Capture the cell that displays the provided text and extract its (x, y) central coordinate. 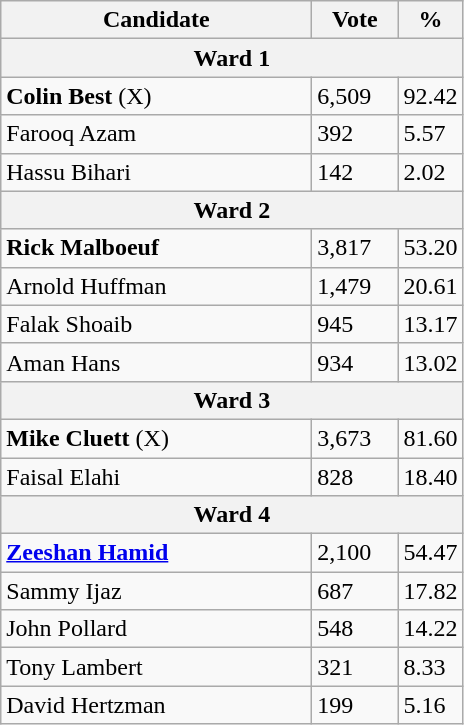
20.61 (430, 286)
Zeeshan Hamid (156, 553)
2,100 (355, 553)
Faisal Elahi (156, 477)
Mike Cluett (X) (156, 438)
Sammy Ijaz (156, 591)
Rick Malboeuf (156, 248)
548 (355, 629)
142 (355, 172)
687 (355, 591)
Farooq Azam (156, 134)
Vote (355, 20)
Hassu Bihari (156, 172)
81.60 (430, 438)
3,673 (355, 438)
199 (355, 705)
5.16 (430, 705)
Arnold Huffman (156, 286)
945 (355, 324)
934 (355, 362)
Ward 4 (232, 515)
Falak Shoaib (156, 324)
Colin Best (X) (156, 96)
828 (355, 477)
Tony Lambert (156, 667)
13.02 (430, 362)
Candidate (156, 20)
6,509 (355, 96)
392 (355, 134)
14.22 (430, 629)
John Pollard (156, 629)
Ward 3 (232, 400)
54.47 (430, 553)
Aman Hans (156, 362)
Ward 1 (232, 58)
5.57 (430, 134)
8.33 (430, 667)
3,817 (355, 248)
53.20 (430, 248)
2.02 (430, 172)
Ward 2 (232, 210)
92.42 (430, 96)
18.40 (430, 477)
David Hertzman (156, 705)
1,479 (355, 286)
% (430, 20)
13.17 (430, 324)
17.82 (430, 591)
321 (355, 667)
